Identify which cell holds the provided text, then report its (x, y) central coordinate. 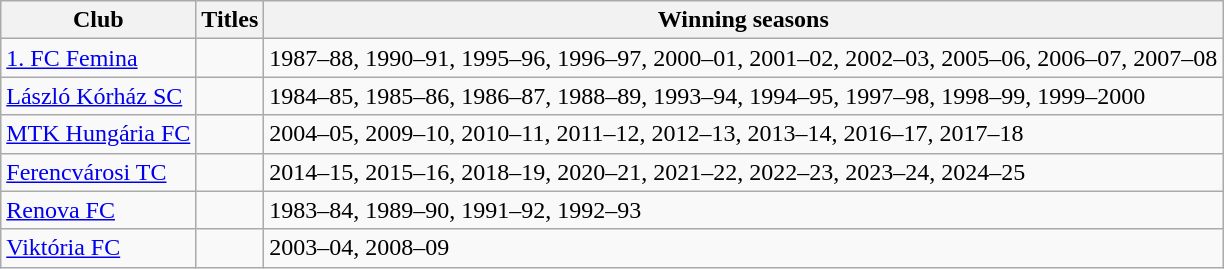
1983–84, 1989–90, 1991–92, 1992–93 (744, 210)
László Kórház SC (98, 96)
1. FC Femina (98, 58)
Titles (230, 20)
2004–05, 2009–10, 2010–11, 2011–12, 2012–13, 2013–14, 2016–17, 2017–18 (744, 134)
Club (98, 20)
MTK Hungária FC (98, 134)
1987–88, 1990–91, 1995–96, 1996–97, 2000–01, 2001–02, 2002–03, 2005–06, 2006–07, 2007–08 (744, 58)
1984–85, 1985–86, 1986–87, 1988–89, 1993–94, 1994–95, 1997–98, 1998–99, 1999–2000 (744, 96)
Winning seasons (744, 20)
2014–15, 2015–16, 2018–19, 2020–21, 2021–22, 2022–23, 2023–24, 2024–25 (744, 172)
2003–04, 2008–09 (744, 248)
Ferencvárosi TC (98, 172)
Viktória FC (98, 248)
Renova FC (98, 210)
